Provide the [x, y] coordinate of the cell's center where the given text is located.  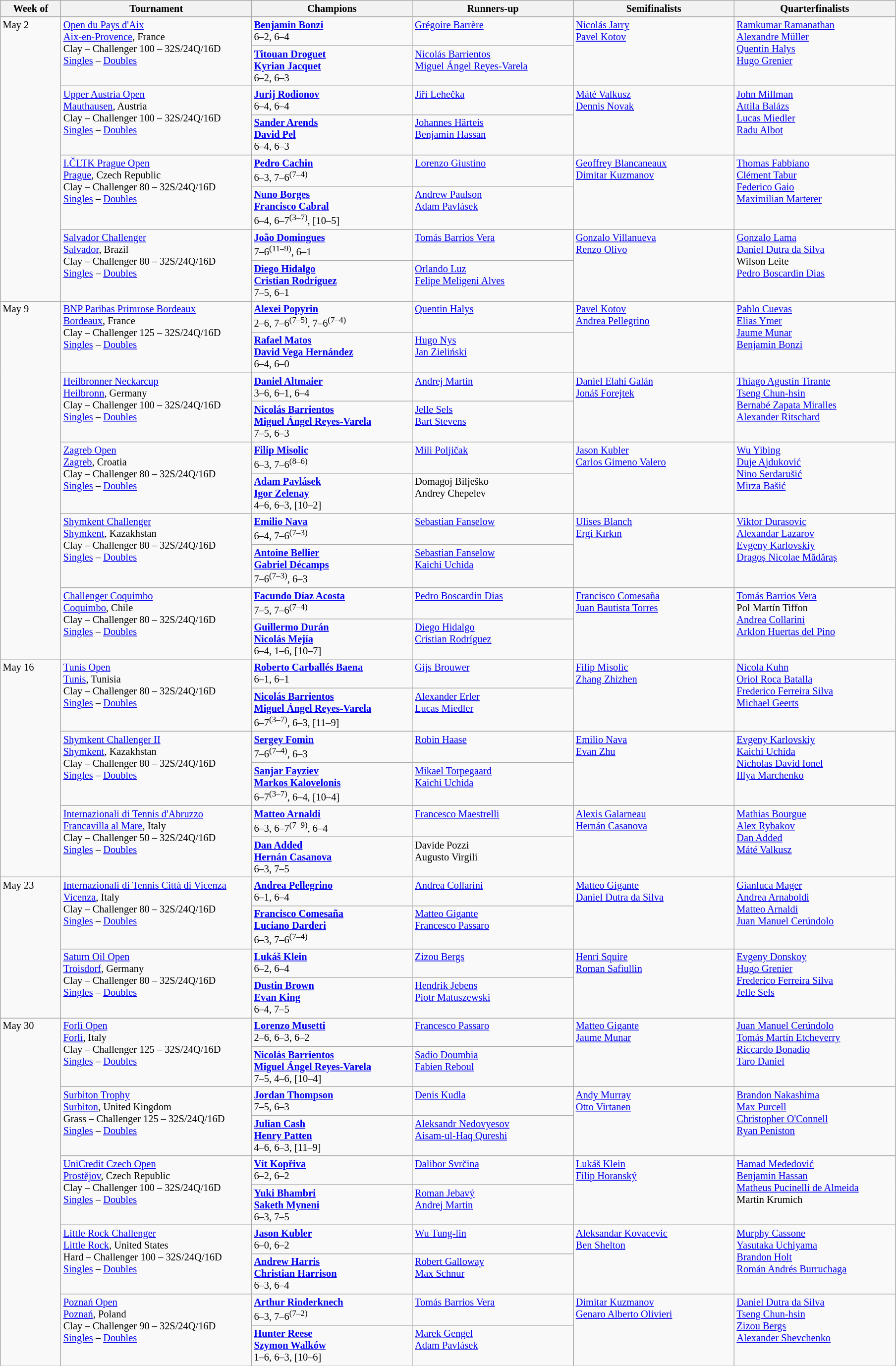
Upper Austria OpenMauthausen, Austria Clay – Challenger 100 – 32S/24Q/16DSingles – Doubles [157, 120]
Dan Added Hernán Casanova6–3, 7–5 [332, 857]
Henri Squire Roman Safiullin [654, 983]
Alexis Galarneau Hernán Casanova [654, 842]
I.ČLTK Prague OpenPrague, Czech Republic Clay – Challenger 80 – 32S/24Q/16DSingles – Doubles [157, 192]
Diego Hidalgo Cristian Rodríguez7–5, 6–1 [332, 281]
Murphy Cassone Yasutaka Uchiyama Brandon Holt Román Andrés Burruchaga [815, 1259]
Geoffrey Blancaneaux Dimitar Kuzmanov [654, 192]
Roman Jebavý Andrej Martin [493, 1205]
Wu Yibing Duje Ajduković Nino Serdarušić Mirza Bašić [815, 478]
Marek Gengel Adam Pavlásek [493, 1345]
Mikael Torpegaard Kaichi Uchida [493, 784]
Lorenzo Musetti2–6, 6–3, 6–2 [332, 1032]
Tomás Barrios Vera Pol Martín Tiffon Andrea Collarini Arklon Huertas del Pino [815, 624]
John Millman Attila Balázs Lucas Miedler Radu Albot [815, 120]
Emilio Nava6–4, 7–6(7–3) [332, 529]
Francisco Comesaña Luciano Darderi6–3, 7–6(7–4) [332, 927]
Francesco Maestrelli [493, 821]
Johannes Härteis Benjamin Hassan [493, 135]
Davide Pozzi Augusto Virgili [493, 857]
Andrew Harris Christian Harrison6–3, 6–4 [332, 1274]
Nuno Borges Francisco Cabral6–4, 6–7(3–7), [10–5] [332, 208]
Shymkent ChallengerShymkent, Kazakhstan Clay – Challenger 80 – 32S/24Q/16DSingles – Doubles [157, 551]
Daniel Dutra da Silva Tseng Chun-hsin Zizou Bergs Alexander Shevchenko [815, 1329]
Quentin Halys [493, 316]
Francesco Passaro [493, 1032]
Challenger CoquimboCoquimbo, Chile Clay – Challenger 80 – 32S/24Q/16DSingles – Doubles [157, 624]
Zagreb OpenZagreb, Croatia Clay – Challenger 80 – 32S/24Q/16DSingles – Doubles [157, 478]
Runners-up [493, 8]
Ulises Blanch Ergi Kırkın [654, 551]
Salvador ChallengerSalvador, Brazil Clay – Challenger 80 – 32S/24Q/16DSingles – Doubles [157, 266]
João Domingues7–6(11–9), 6–1 [332, 245]
Alexander Erler Lucas Miedler [493, 710]
Matteo Gigante Francesco Passaro [493, 927]
Internazionali di Tennis d'AbruzzoFrancavilla al Mare, Italy Clay – Challenger 50 – 32S/24Q/16DSingles – Doubles [157, 842]
Orlando Luz Felipe Meligeni Alves [493, 281]
Heilbronner NeckarcupHeilbronn, Germany Clay – Challenger 100 – 32S/24Q/16DSingles – Doubles [157, 407]
Nicolás Barrientos Miguel Ángel Reyes-Varela [493, 66]
Julian Cash Henry Patten4–6, 6–3, [11–9] [332, 1136]
Sebastian Fanselow Kaichi Uchida [493, 566]
Benjamin Bonzi6–2, 6–4 [332, 31]
Guillermo Durán Nicolás Mejía6–4, 1–6, [10–7] [332, 639]
Champions [332, 8]
Titouan Droguet Kyrian Jacquet6–2, 6–3 [332, 66]
Open du Pays d'AixAix-en-Provence, France Clay – Challenger 100 – 32S/24Q/16DSingles – Doubles [157, 52]
Semifinalists [654, 8]
Jason Kubler Carlos Gimeno Valero [654, 478]
Gijs Brouwer [493, 674]
Pedro Cachin6–3, 7–6(7–4) [332, 171]
Lukáš Klein Filip Horanský [654, 1191]
Aleksandr Nedovyesov Aisam-ul-Haq Qureshi [493, 1136]
Robert Galloway Max Schnur [493, 1274]
Saturn Oil OpenTroisdorf, Germany Clay – Challenger 80 – 32S/24Q/16DSingles – Doubles [157, 983]
Matteo Arnaldi6–3, 6–7(7–9), 6–4 [332, 821]
Matteo Gigante Jaume Munar [654, 1052]
May 23 [31, 947]
Jurij Rodionov6–4, 6–4 [332, 100]
May 30 [31, 1192]
Lorenzo Giustino [493, 171]
Sebastian Fanselow [493, 529]
Roberto Carballés Baena6–1, 6–1 [332, 674]
Arthur Rinderknech6–3, 7–6(7–2) [332, 1309]
Mathias Bourgue Alex Rybakov Dan Added Máté Valkusz [815, 842]
Grégoire Barrère [493, 31]
Antoine Bellier Gabriel Décamps7–6(7–3), 6–3 [332, 566]
Andrew Paulson Adam Pavlásek [493, 208]
Nicola Kuhn Oriol Roca Batalla Frederico Ferreira Silva Michael Geerts [815, 695]
May 9 [31, 480]
Hugo Nys Jan Zieliński [493, 352]
Vít Kopřiva6–2, 6–2 [332, 1170]
Francisco Comesaña Juan Bautista Torres [654, 624]
Andy Murray Otto Virtanen [654, 1121]
Denis Kudla [493, 1101]
Nicolás Barrientos Miguel Ángel Reyes-Varela7–5, 6–3 [332, 421]
Quarterfinalists [815, 8]
Week of [31, 8]
Filip Misolic Zhang Zhizhen [654, 695]
Domagoj Bilješko Andrey Chepelev [493, 493]
Jordan Thompson7–5, 6–3 [332, 1101]
Thomas Fabbiano Clément Tabur Federico Gaio Maximilian Marterer [815, 192]
Little Rock ChallengerLittle Rock, United States Hard – Challenger 100 – 32S/24Q/16DSingles – Doubles [157, 1259]
Nicolás Barrientos Miguel Ángel Reyes-Varela6–7(3–7), 6–3, [11–9] [332, 710]
Forlì OpenForlì, Italy Clay – Challenger 125 – 32S/24Q/16DSingles – Doubles [157, 1052]
Hamad Međedović Benjamin Hassan Matheus Pucinelli de Almeida Martin Krumich [815, 1191]
Zizou Bergs [493, 963]
Jelle Sels Bart Stevens [493, 421]
Matteo Gigante Daniel Dutra da Silva [654, 913]
Facundo Díaz Acosta7–5, 7–6(7–4) [332, 604]
Diego Hidalgo Cristian Rodríguez [493, 639]
Robin Haase [493, 746]
Daniel Altmaier3–6, 6–1, 6–4 [332, 387]
Brandon Nakashima Max Purcell Christopher O'Connell Ryan Peniston [815, 1121]
Pablo Cuevas Elias Ymer Jaume Munar Benjamin Bonzi [815, 337]
Hendrik Jebens Piotr Matuszewski [493, 998]
Dimitar Kuzmanov Genaro Alberto Olivieri [654, 1329]
Tunis OpenTunis, Tunisia Clay – Challenger 80 – 32S/24Q/16DSingles – Doubles [157, 695]
Máté Valkusz Dennis Novak [654, 120]
Jason Kubler6–0, 6–2 [332, 1239]
Yuki Bhambri Saketh Myneni6–3, 7–5 [332, 1205]
Gianluca Mager Andrea Arnaboldi Matteo Arnaldi Juan Manuel Cerúndolo [815, 913]
Sander Arends David Pel6–4, 6–3 [332, 135]
Sanjar Fayziev Markos Kalovelonis6–7(3–7), 6–4, [10–4] [332, 784]
Juan Manuel Cerúndolo Tomás Martín Etcheverry Riccardo Bonadio Taro Daniel [815, 1052]
Poznań OpenPoznań, Poland Clay – Challenger 90 – 32S/24Q/16DSingles – Doubles [157, 1329]
Lukáš Klein6–2, 6–4 [332, 963]
UniCredit Czech OpenProstějov, Czech Republic Clay – Challenger 100 – 32S/24Q/16DSingles – Doubles [157, 1191]
Hunter Reese Szymon Walków1–6, 6–3, [10–6] [332, 1345]
Andrej Martin [493, 387]
Viktor Durasovic Alexandar Lazarov Evgeny Karlovskiy Dragoș Nicolae Mădăraș [815, 551]
Mili Poljičak [493, 457]
May 16 [31, 768]
May 2 [31, 159]
BNP Paribas Primrose BordeauxBordeaux, France Clay – Challenger 125 – 32S/24Q/16DSingles – Doubles [157, 337]
Andrea Pellegrino6–1, 6–4 [332, 891]
Dalibor Svrčina [493, 1170]
Emilio Nava Evan Zhu [654, 768]
Rafael Matos David Vega Hernández6–4, 6–0 [332, 352]
Surbiton TrophySurbiton, United Kingdom Grass – Challenger 125 – 32S/24Q/16DSingles – Doubles [157, 1121]
Sadio Doumbia Fabien Reboul [493, 1067]
Filip Misolic6–3, 7–6(8–6) [332, 457]
Wu Tung-lin [493, 1239]
Gonzalo Villanueva Renzo Olivo [654, 266]
Tournament [157, 8]
Nicolás Jarry Pavel Kotov [654, 52]
Jiří Lehečka [493, 100]
Evgeny Donskoy Hugo Grenier Frederico Ferreira Silva Jelle Sels [815, 983]
Adam Pavlásek Igor Zelenay4–6, 6–3, [10–2] [332, 493]
Aleksandar Kovacevic Ben Shelton [654, 1259]
Alexei Popyrin2–6, 7–6(7–5), 7–6(7–4) [332, 316]
Evgeny Karlovskiy Kaichi Uchida Nicholas David Ionel Illya Marchenko [815, 768]
Internazionali di Tennis Città di VicenzaVicenza, Italy Clay – Challenger 80 – 32S/24Q/16DSingles – Doubles [157, 913]
Nicolás Barrientos Miguel Ángel Reyes-Varela 7–5, 4–6, [10–4] [332, 1067]
Thiago Agustín Tirante Tseng Chun-hsin Bernabé Zapata Miralles Alexander Ritschard [815, 407]
Dustin Brown Evan King6–4, 7–5 [332, 998]
Ramkumar Ramanathan Alexandre Müller Quentin Halys Hugo Grenier [815, 52]
Daniel Elahi Galán Jonáš Forejtek [654, 407]
Pedro Boscardin Dias [493, 604]
Gonzalo Lama Daniel Dutra da Silva Wilson Leite Pedro Boscardin Dias [815, 266]
Pavel Kotov Andrea Pellegrino [654, 337]
Shymkent Challenger IIShymkent, Kazakhstan Clay – Challenger 80 – 32S/24Q/16DSingles – Doubles [157, 768]
Sergey Fomin7–6(7–4), 6–3 [332, 746]
Andrea Collarini [493, 891]
